Extract the [X, Y] coordinate from the center of the cell holding the provided text.  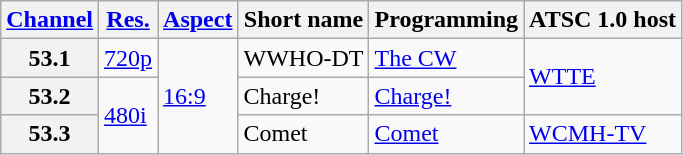
WTTE [603, 77]
16:9 [198, 96]
Short name [304, 20]
WWHO-DT [304, 58]
Channel [50, 20]
Aspect [198, 20]
720p [128, 58]
Res. [128, 20]
WCMH-TV [603, 134]
53.2 [50, 96]
53.1 [50, 58]
53.3 [50, 134]
480i [128, 115]
Programming [446, 20]
ATSC 1.0 host [603, 20]
The CW [446, 58]
